Pinpoint the cell where the given text exists, returning its (x, y) midpoint coordinate. 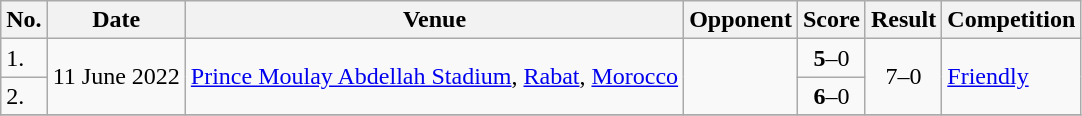
11 June 2022 (116, 77)
5–0 (831, 58)
2. (24, 96)
Prince Moulay Abdellah Stadium, Rabat, Morocco (434, 77)
7–0 (903, 77)
No. (24, 20)
Score (831, 20)
6–0 (831, 96)
Competition (1012, 20)
Friendly (1012, 77)
Venue (434, 20)
Result (903, 20)
1. (24, 58)
Opponent (741, 20)
Date (116, 20)
